From the cell containing the given text, extract its center point as [X, Y] coordinate. 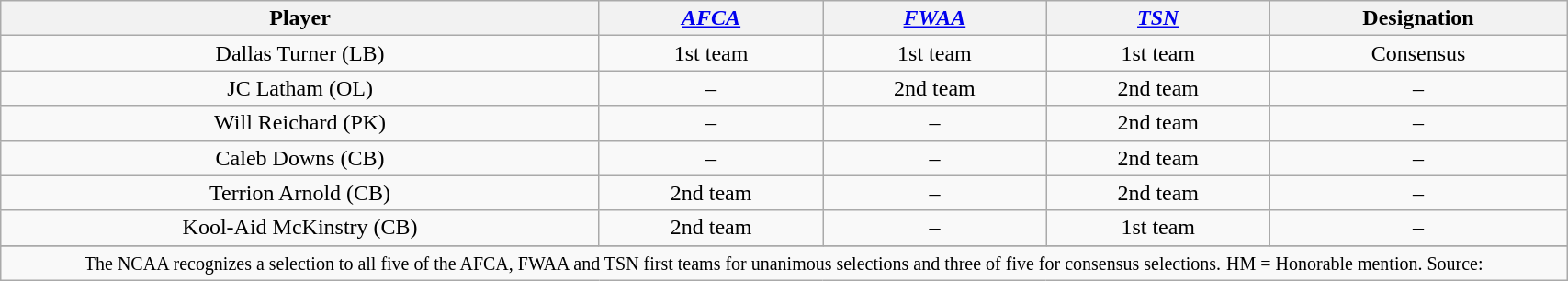
FWAA [935, 18]
Player [300, 18]
Consensus [1418, 53]
Terrion Arnold (CB) [300, 193]
Caleb Downs (CB) [300, 158]
Kool-Aid McKinstry (CB) [300, 228]
AFCA [711, 18]
TSN [1157, 18]
Will Reichard (PK) [300, 123]
JC Latham (OL) [300, 88]
Designation [1418, 18]
Dallas Turner (LB) [300, 53]
